Locate the cell with the specified text and output its (x, y) center coordinate. 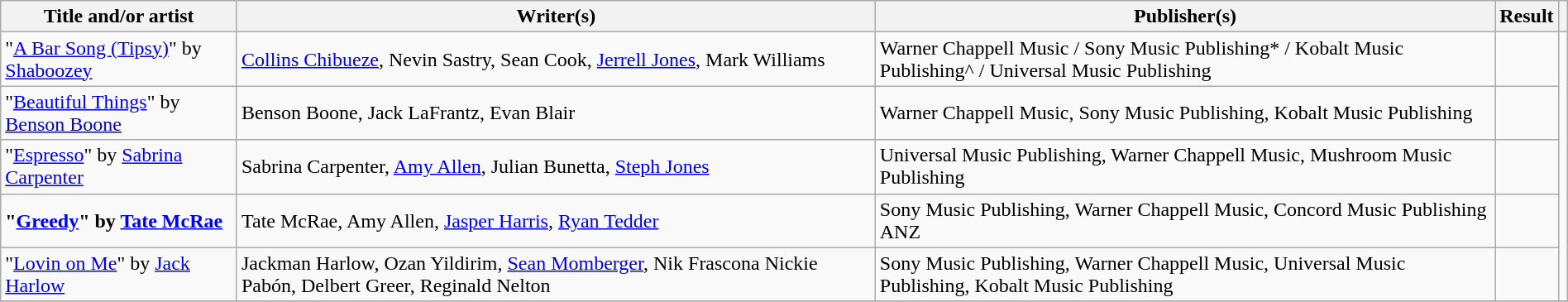
"Greedy" by Tate McRae (119, 220)
Tate McRae, Amy Allen, Jasper Harris, Ryan Tedder (556, 220)
Benson Boone, Jack LaFrantz, Evan Blair (556, 113)
Result (1527, 17)
"Lovin on Me" by Jack Harlow (119, 275)
Warner Chappell Music, Sony Music Publishing, Kobalt Music Publishing (1184, 113)
Jackman Harlow, Ozan Yildirim, Sean Momberger, Nik Frascona Nickie Pabón, Delbert Greer, Reginald Nelton (556, 275)
Warner Chappell Music / Sony Music Publishing* / Kobalt Music Publishing^ / Universal Music Publishing (1184, 60)
"A Bar Song (Tipsy)" by Shaboozey (119, 60)
Collins Chibueze, Nevin Sastry, Sean Cook, Jerrell Jones, Mark Williams (556, 60)
Universal Music Publishing, Warner Chappell Music, Mushroom Music Publishing (1184, 167)
"Espresso" by Sabrina Carpenter (119, 167)
Sony Music Publishing, Warner Chappell Music, Concord Music Publishing ANZ (1184, 220)
Title and/or artist (119, 17)
Sabrina Carpenter, Amy Allen, Julian Bunetta, Steph Jones (556, 167)
"Beautiful Things" by Benson Boone (119, 113)
Publisher(s) (1184, 17)
Sony Music Publishing, Warner Chappell Music, Universal Music Publishing, Kobalt Music Publishing (1184, 275)
Writer(s) (556, 17)
